Search for the cell housing the specified text and yield its (x, y) center coordinate. 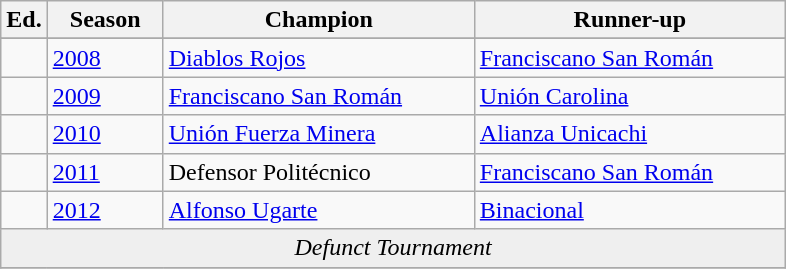
Champion (318, 20)
Season (105, 20)
2010 (105, 134)
Unión Carolina (630, 96)
Alfonso Ugarte (318, 210)
Diablos Rojos (318, 58)
2012 (105, 210)
Runner-up (630, 20)
Defensor Politécnico (318, 172)
2008 (105, 58)
2009 (105, 96)
Unión Fuerza Minera (318, 134)
Binacional (630, 210)
Defunct Tournament (394, 248)
Ed. (24, 20)
Alianza Unicachi (630, 134)
2011 (105, 172)
